Output the [X, Y] coordinate of the center of the cell containing the given text.  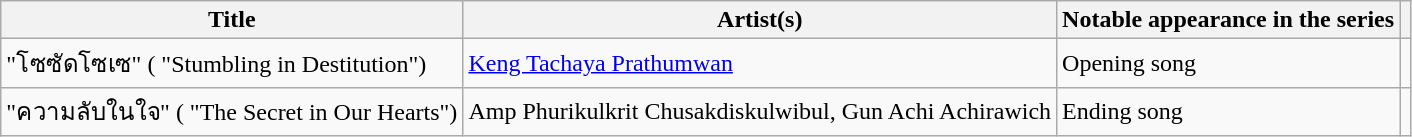
Ending song [1228, 112]
Opening song [1228, 64]
"โซซัดโซเซ" ( "Stumbling in Destitution") [232, 64]
Notable appearance in the series [1228, 20]
Keng Tachaya Prathumwan [760, 64]
Title [232, 20]
"ความลับในใจ" ( "The Secret in Our Hearts") [232, 112]
Amp Phurikulkrit Chusakdiskulwibul, Gun Achi Achirawich [760, 112]
Artist(s) [760, 20]
